Scan for the cell matching the given text and deliver its [X, Y] coordinate at center. 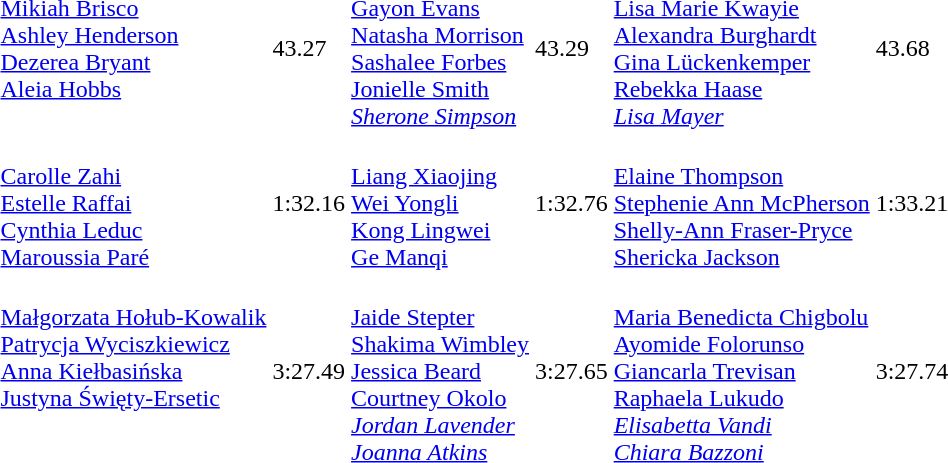
Liang XiaojingWei YongliKong LingweiGe Manqi [440, 203]
1:32.76 [572, 203]
Elaine ThompsonStephenie Ann McPhersonShelly-Ann Fraser-PryceShericka Jackson [742, 203]
1:32.16 [309, 203]
